Return [x, y] of the center of cell containing provided text 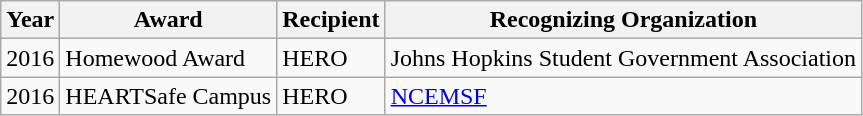
Year [30, 20]
Award [168, 20]
Johns Hopkins Student Government Association [623, 58]
HEARTSafe Campus [168, 96]
NCEMSF [623, 96]
Recognizing Organization [623, 20]
Recipient [331, 20]
Homewood Award [168, 58]
